Return the (x, y) coordinate for the center point of the cell that contains the specified text.  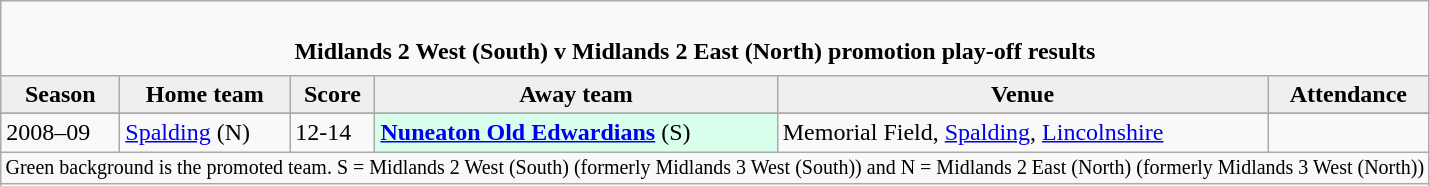
12-14 (332, 132)
Season (60, 94)
Spalding (N) (205, 132)
Attendance (1348, 94)
Nuneaton Old Edwardians (S) (576, 132)
Venue (1022, 94)
Away team (576, 94)
Score (332, 94)
2008–09 (60, 132)
Memorial Field, Spalding, Lincolnshire (1022, 132)
Home team (205, 94)
